Detect which cell encompasses the target text, then output its [X, Y] center coordinate. 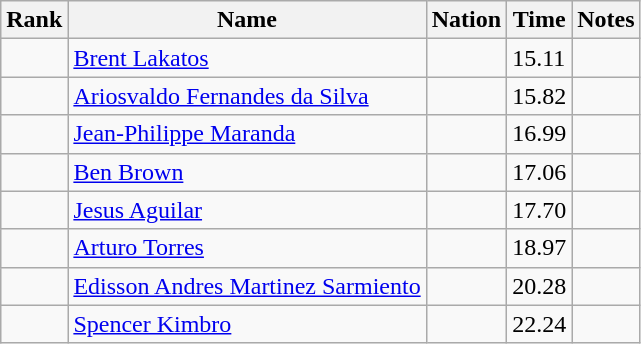
Notes [606, 20]
Jesus Aguilar [247, 210]
Ben Brown [247, 172]
18.97 [540, 248]
Arturo Torres [247, 248]
Jean-Philippe Maranda [247, 134]
17.70 [540, 210]
16.99 [540, 134]
15.11 [540, 58]
Spencer Kimbro [247, 324]
Rank [34, 20]
20.28 [540, 286]
Ariosvaldo Fernandes da Silva [247, 96]
Edisson Andres Martinez Sarmiento [247, 286]
Time [540, 20]
17.06 [540, 172]
15.82 [540, 96]
Name [247, 20]
22.24 [540, 324]
Nation [466, 20]
Brent Lakatos [247, 58]
